Return [x, y] of the center of cell containing provided text 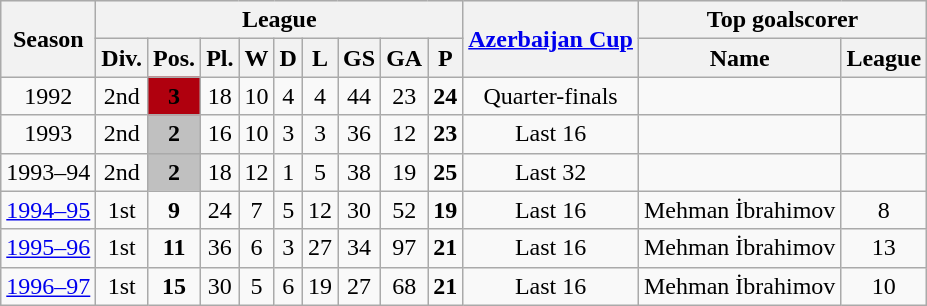
Azerbaijan Cup [551, 39]
Season [48, 39]
Top goalscorer [782, 20]
97 [404, 248]
68 [404, 286]
1995–96 [48, 248]
Pl. [220, 58]
Quarter-finals [551, 96]
1993–94 [48, 172]
D [288, 58]
1996–97 [48, 286]
9 [174, 210]
34 [360, 248]
16 [220, 134]
38 [360, 172]
52 [404, 210]
1993 [48, 134]
Last 32 [551, 172]
L [320, 58]
7 [256, 210]
Div. [122, 58]
1 [288, 172]
W [256, 58]
25 [446, 172]
11 [174, 248]
GS [360, 58]
44 [360, 96]
13 [884, 248]
8 [884, 210]
P [446, 58]
1994–95 [48, 210]
GA [404, 58]
Name [739, 58]
15 [174, 286]
Pos. [174, 58]
1992 [48, 96]
